Detect which cell encompasses the target text, then output its (x, y) center coordinate. 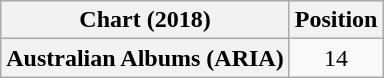
Position (336, 20)
Chart (2018) (145, 20)
Australian Albums (ARIA) (145, 58)
14 (336, 58)
